Capture the cell that displays the provided text and extract its [x, y] central coordinate. 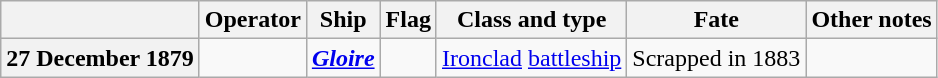
Ironclad battleship [531, 58]
27 December 1879 [100, 58]
Gloire [343, 58]
Class and type [531, 20]
Ship [343, 20]
Scrapped in 1883 [716, 58]
Fate [716, 20]
Flag [408, 20]
Operator [252, 20]
Other notes [872, 20]
